From the cell containing the given text, extract its center point as [X, Y] coordinate. 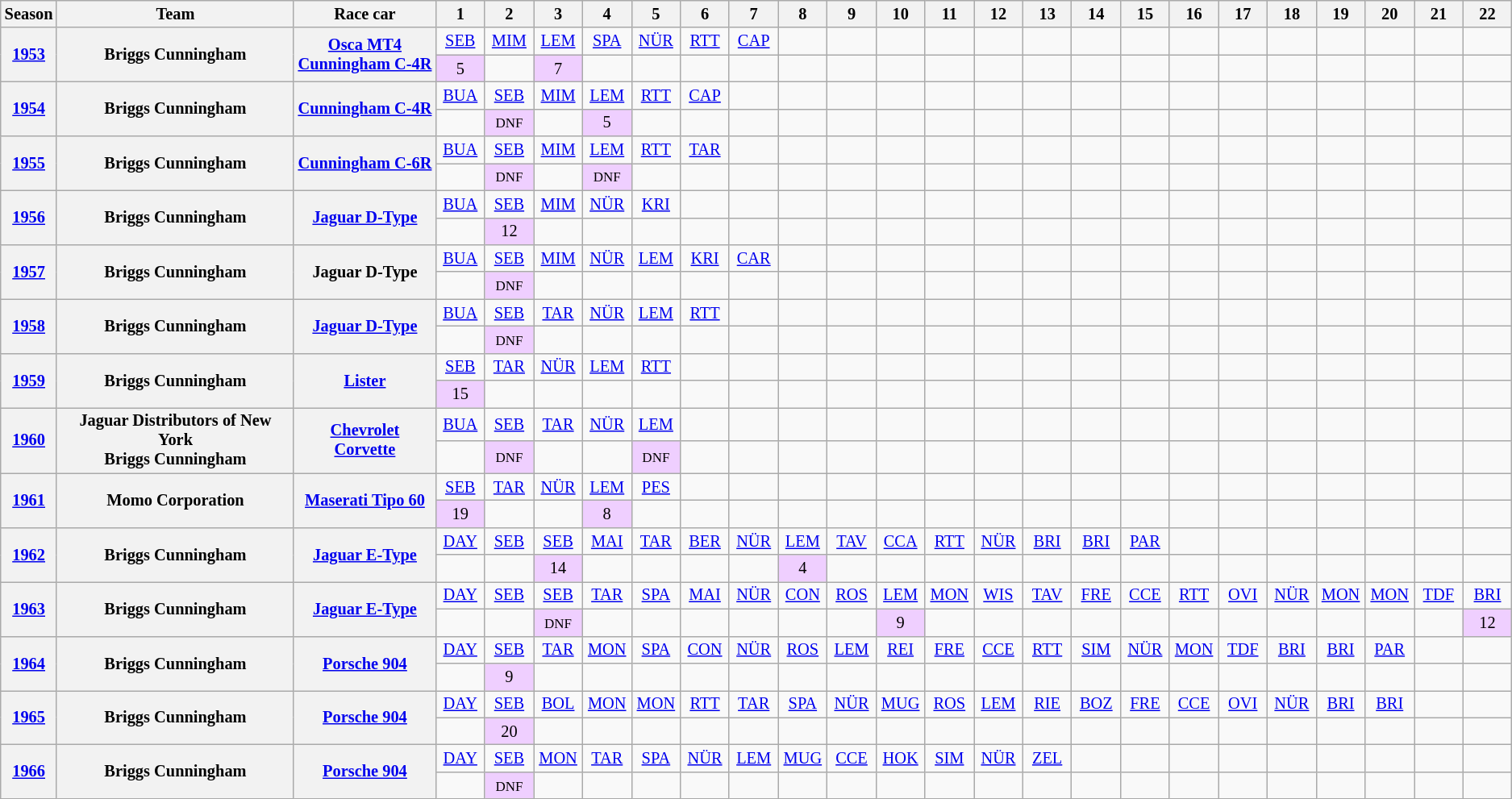
CCA [900, 541]
1961 [29, 500]
1958 [29, 326]
16 [1193, 14]
1962 [29, 555]
1953 [29, 55]
HOK [900, 758]
18 [1292, 14]
1955 [29, 163]
3 [558, 14]
BOL [558, 704]
Osca MT4Cunningham C-4R [364, 55]
REI [900, 650]
Cunningham C-6R [364, 163]
1 [460, 14]
1965 [29, 718]
Maserati Tipo 60 [364, 500]
Cunningham C-4R [364, 108]
1956 [29, 218]
Chevrolet Corvette [364, 440]
11 [950, 14]
1954 [29, 108]
CAR [753, 258]
WIS [998, 595]
2 [510, 14]
1960 [29, 440]
6 [705, 14]
21 [1439, 14]
ZEL [1047, 758]
1964 [29, 663]
RIE [1047, 704]
BER [705, 541]
1959 [29, 381]
Race car [364, 14]
Season [29, 14]
1966 [29, 771]
Lister [364, 381]
BOZ [1097, 704]
10 [900, 14]
Momo Corporation [175, 500]
17 [1243, 14]
Team [175, 14]
1963 [29, 608]
PES [656, 487]
Jaguar Distributors of New YorkBriggs Cunningham [175, 440]
22 [1487, 14]
13 [1047, 14]
1957 [29, 271]
